Find where the given text appears and provide that cell's center as [X, Y] coordinate. 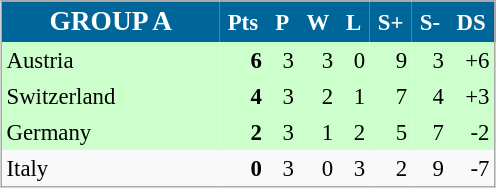
S+ [391, 22]
+3 [471, 96]
-2 [471, 132]
6 [244, 60]
Switzerland [110, 96]
Pts [244, 22]
Austria [110, 60]
Italy [110, 168]
5 [391, 132]
P [282, 22]
L [354, 22]
S- [430, 22]
-7 [471, 168]
W [318, 22]
DS [471, 22]
+6 [471, 60]
Germany [110, 132]
GROUP A [110, 22]
